Scan for the cell matching the given text and deliver its (x, y) coordinate at center. 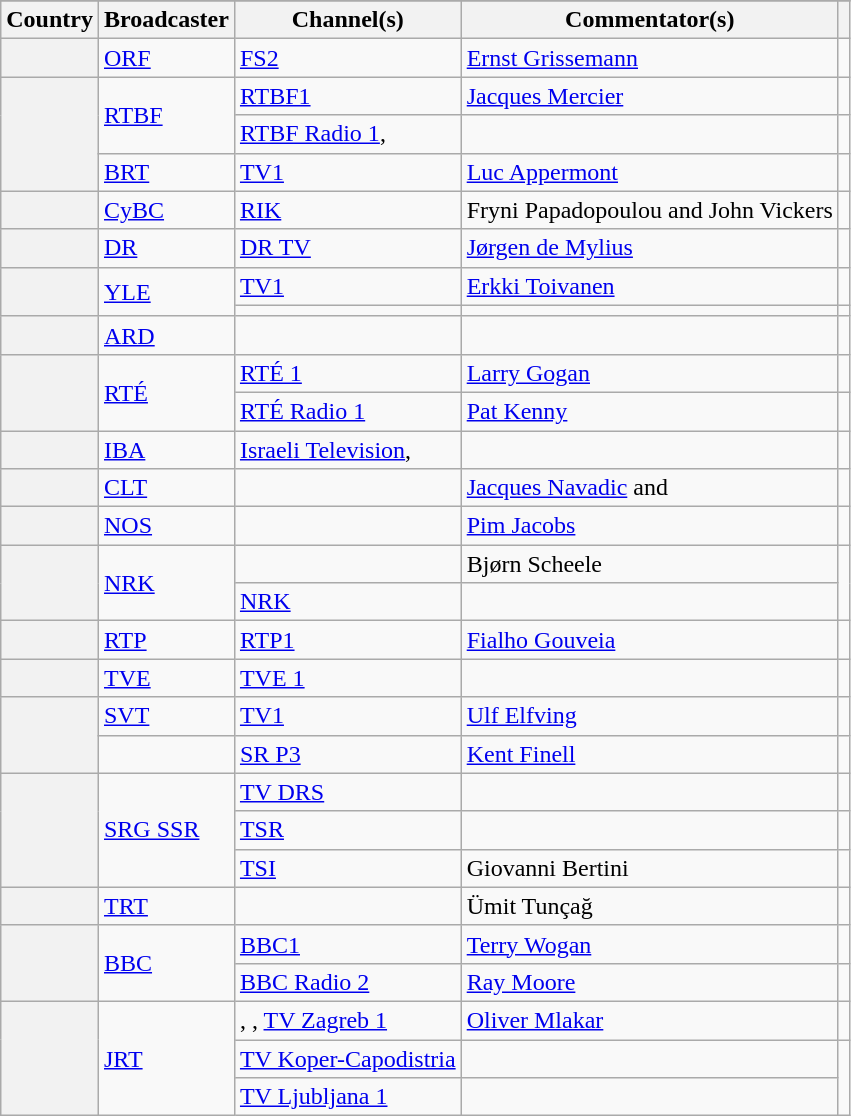
FS2 (348, 58)
Pim Jacobs (650, 526)
Pat Kenny (650, 411)
RIK (348, 210)
ARD (166, 335)
Jørgen de Mylius (650, 248)
TSR (348, 830)
Broadcaster (166, 20)
YLE (166, 292)
TSI (348, 868)
Ernst Grissemann (650, 58)
RTP (166, 640)
TV DRS (348, 792)
ORF (166, 58)
Kent Finell (650, 754)
BBC1 (348, 944)
Jacques Mercier (650, 96)
Commentator(s) (650, 20)
Ray Moore (650, 982)
RTÉ 1 (348, 373)
RTP1 (348, 640)
Larry Gogan (650, 373)
, , TV Zagreb 1 (348, 1020)
Bjørn Scheele (650, 564)
SVT (166, 716)
RTÉ (166, 392)
Terry Wogan (650, 944)
SR P3 (348, 754)
Israeli Television, (348, 449)
JRT (166, 1058)
RTÉ Radio 1 (348, 411)
BBC (166, 963)
TVE (166, 678)
Country (50, 20)
NOS (166, 526)
Fryni Papadopoulou and John Vickers (650, 210)
Luc Appermont (650, 172)
Fialho Gouveia (650, 640)
BBC Radio 2 (348, 982)
RTBF Radio 1, (348, 134)
IBA (166, 449)
Channel(s) (348, 20)
CyBC (166, 210)
RTBF (166, 115)
Oliver Mlakar (650, 1020)
Jacques Navadic and (650, 488)
Erkki Toivanen (650, 286)
TVE 1 (348, 678)
RTBF1 (348, 96)
DR (166, 248)
DR TV (348, 248)
CLT (166, 488)
TV Koper-Capodistria (348, 1059)
SRG SSR (166, 830)
Ulf Elfving (650, 716)
TV Ljubljana 1 (348, 1097)
Giovanni Bertini (650, 868)
TRT (166, 906)
BRT (166, 172)
Ümit Tunçağ (650, 906)
